From the cell containing the given text, extract its center point as (X, Y) coordinate. 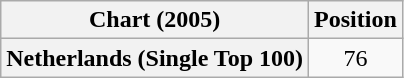
Netherlands (Single Top 100) (155, 58)
Position (356, 20)
Chart (2005) (155, 20)
76 (356, 58)
